Return the [X, Y] coordinate for the center point of the cell that contains the specified text.  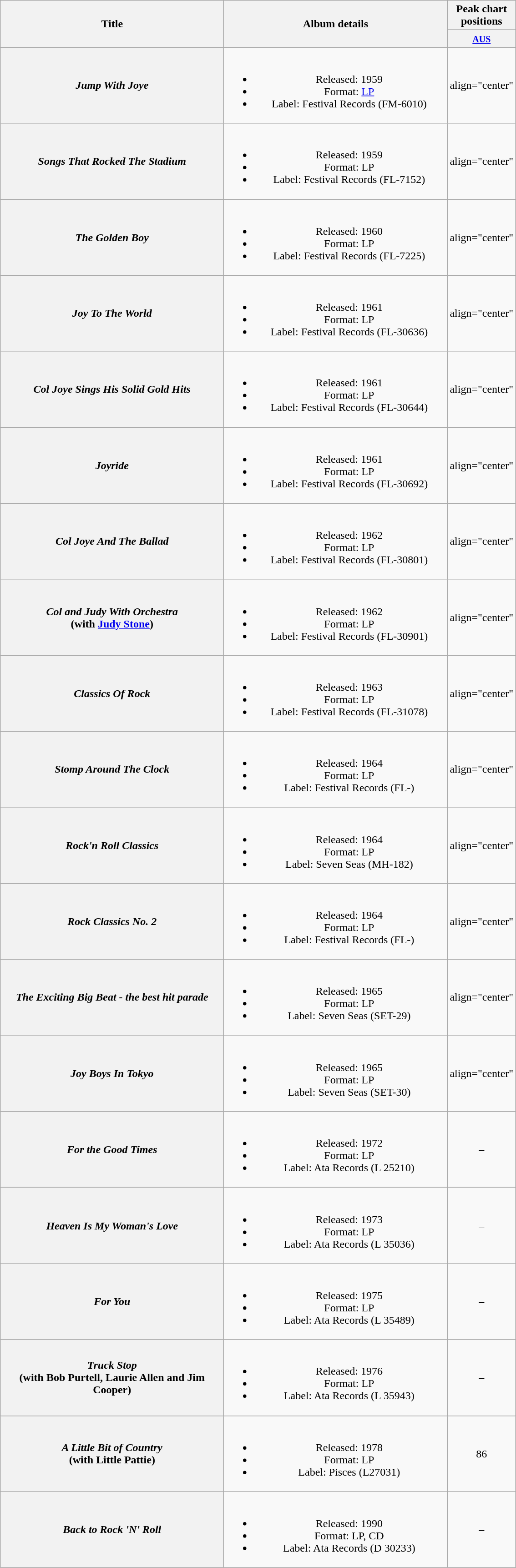
Released: 1976Format: LPLabel: Ata Records (L 35943) [336, 1378]
Released: 1961Format: LPLabel: Festival Records (FL-30644) [336, 389]
Peak chartpositions [481, 15]
For You [112, 1301]
Released: 1959Format: LPLabel: Festival Records (FL-7152) [336, 161]
Joyride [112, 465]
Classics Of Rock [112, 693]
The Exciting Big Beat - the best hit parade [112, 997]
Album details [336, 24]
Stomp Around The Clock [112, 769]
The Golden Boy [112, 238]
Released: 1975Format: LPLabel: Ata Records (L 35489) [336, 1301]
Released: 1965Format: LPLabel: Seven Seas (SET-29) [336, 997]
Released: 1960Format: LPLabel: Festival Records (FL-7225) [336, 238]
Truck Stop(with Bob Purtell, Laurie Allen and Jim Cooper) [112, 1378]
Jump With Joye [112, 86]
Released: 1990Format: LP, CDLabel: Ata Records (D 30233) [336, 1530]
Heaven Is My Woman's Love [112, 1226]
Released: 1959Format: LPLabel: Festival Records (FM-6010) [336, 86]
Rock Classics No. 2 [112, 922]
Released: 1961Format: LPLabel: Festival Records (FL-30692) [336, 465]
A Little Bit of Country (with Little Pattie) [112, 1453]
For the Good Times [112, 1149]
Joy Boys In Tokyo [112, 1074]
Released: 1965Format: LPLabel: Seven Seas (SET-30) [336, 1074]
Released: 1964Format: LPLabel: Seven Seas (MH-182) [336, 845]
Title [112, 24]
Released: 1962Format: LPLabel: Festival Records (FL-30801) [336, 541]
Col and Judy With Orchestra(with Judy Stone) [112, 617]
AUS [481, 39]
Released: 1963Format: LPLabel: Festival Records (FL-31078) [336, 693]
Songs That Rocked The Stadium [112, 161]
Joy To The World [112, 313]
Released: 1962Format: LPLabel: Festival Records (FL-30901) [336, 617]
86 [481, 1453]
Back to Rock 'N' Roll [112, 1530]
Col Joye And The Ballad [112, 541]
Released: 1978Format: LPLabel: Pisces (L27031) [336, 1453]
Released: 1961Format: LPLabel: Festival Records (FL-30636) [336, 313]
Col Joye Sings His Solid Gold Hits [112, 389]
Rock'n Roll Classics [112, 845]
Released: 1972Format: LPLabel: Ata Records (L 25210) [336, 1149]
Released: 1973Format: LPLabel: Ata Records (L 35036) [336, 1226]
